Provide the (X, Y) coordinate of the cell's center where the given text is located.  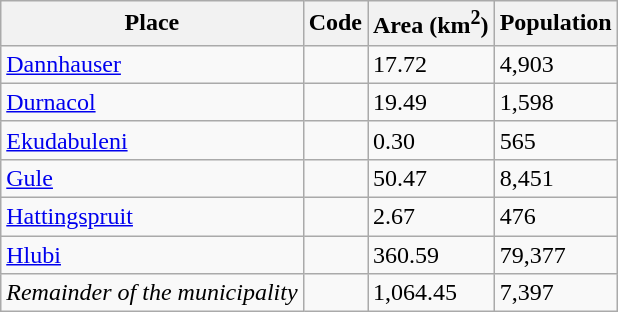
476 (556, 217)
79,377 (556, 255)
565 (556, 140)
Dannhauser (152, 64)
Remainder of the municipality (152, 293)
Hattingspruit (152, 217)
Area (km2) (432, 24)
Gule (152, 178)
4,903 (556, 64)
1,598 (556, 102)
8,451 (556, 178)
360.59 (432, 255)
2.67 (432, 217)
50.47 (432, 178)
Population (556, 24)
1,064.45 (432, 293)
Ekudabuleni (152, 140)
Durnacol (152, 102)
17.72 (432, 64)
Code (335, 24)
Place (152, 24)
7,397 (556, 293)
0.30 (432, 140)
19.49 (432, 102)
Hlubi (152, 255)
